For the text-containing cell, return its midpoint in (x, y) coordinate format. 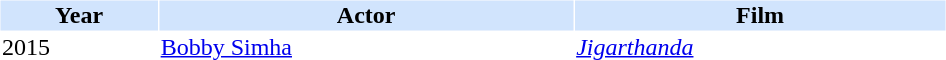
Film (760, 15)
Actor (366, 15)
Year (78, 15)
